Capture the cell that displays the provided text and extract its [x, y] central coordinate. 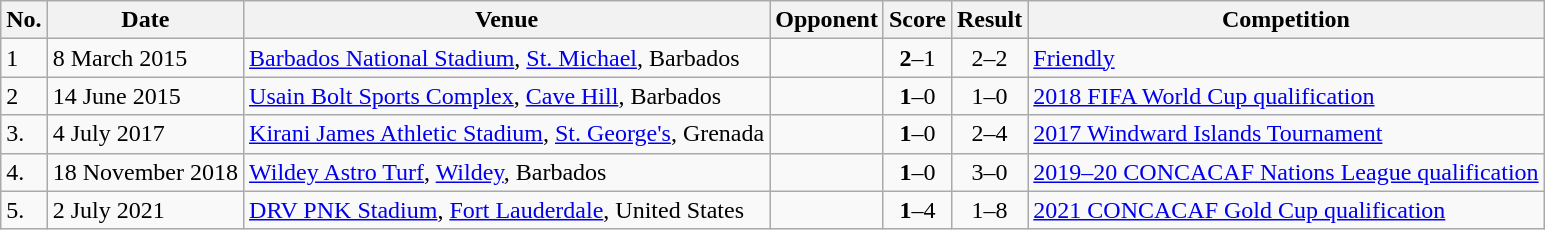
2–4 [989, 134]
2019–20 CONCACAF Nations League qualification [1286, 172]
DRV PNK Stadium, Fort Lauderdale, United States [507, 210]
No. [24, 20]
Venue [507, 20]
2017 Windward Islands Tournament [1286, 134]
18 November 2018 [145, 172]
4 July 2017 [145, 134]
1–4 [917, 210]
Wildey Astro Turf, Wildey, Barbados [507, 172]
3. [24, 134]
3–0 [989, 172]
2 July 2021 [145, 210]
1–8 [989, 210]
Date [145, 20]
8 March 2015 [145, 58]
2021 CONCACAF Gold Cup qualification [1286, 210]
2–1 [917, 58]
Kirani James Athletic Stadium, St. George's, Grenada [507, 134]
4. [24, 172]
2 [24, 96]
14 June 2015 [145, 96]
Competition [1286, 20]
Score [917, 20]
Usain Bolt Sports Complex, Cave Hill, Barbados [507, 96]
Opponent [827, 20]
2018 FIFA World Cup qualification [1286, 96]
2–2 [989, 58]
Result [989, 20]
Friendly [1286, 58]
Barbados National Stadium, St. Michael, Barbados [507, 58]
5. [24, 210]
1 [24, 58]
